Detect which cell encompasses the target text, then output its [x, y] center coordinate. 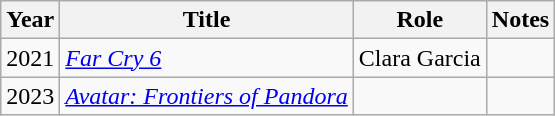
Avatar: Frontiers of Pandora [207, 96]
Title [207, 20]
Far Cry 6 [207, 58]
Role [420, 20]
2021 [30, 58]
Notes [520, 20]
Clara Garcia [420, 58]
2023 [30, 96]
Year [30, 20]
